Detect which cell encompasses the target text, then output its [x, y] center coordinate. 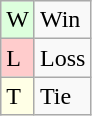
Tie [62, 96]
W [18, 20]
Win [62, 20]
Loss [62, 58]
L [18, 58]
T [18, 96]
